Scan for the cell matching the given text and deliver its (x, y) coordinate at center. 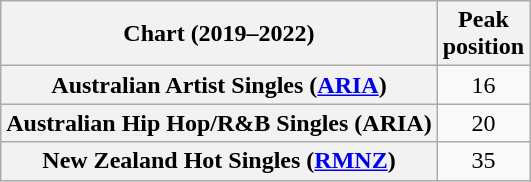
Australian Hip Hop/R&B Singles (ARIA) (219, 123)
20 (483, 123)
35 (483, 161)
Peakposition (483, 34)
16 (483, 85)
New Zealand Hot Singles (RMNZ) (219, 161)
Chart (2019–2022) (219, 34)
Australian Artist Singles (ARIA) (219, 85)
